Determine the [X, Y] coordinate at the center of the cell enclosing the given text.  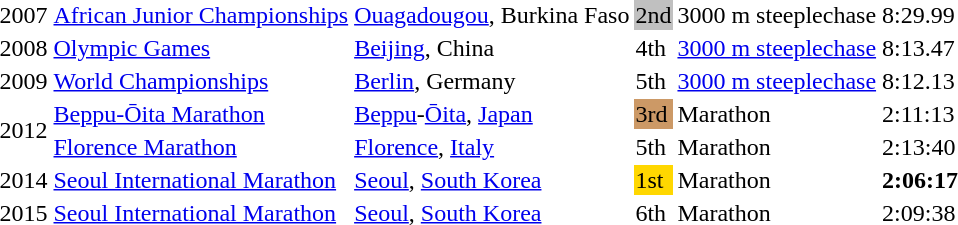
Beppu-Ōita Marathon [201, 114]
African Junior Championships [201, 15]
Seoul International Marathon [201, 180]
Beppu-Ōita, Japan [492, 114]
Olympic Games [201, 48]
Florence Marathon [201, 147]
4th [654, 48]
Florence, Italy [492, 147]
3rd [654, 114]
2nd [654, 15]
World Championships [201, 81]
1st [654, 180]
Berlin, Germany [492, 81]
Seoul, South Korea [492, 180]
Ouagadougou, Burkina Faso [492, 15]
Beijing, China [492, 48]
